Find where the given text appears and provide that cell's center as [X, Y] coordinate. 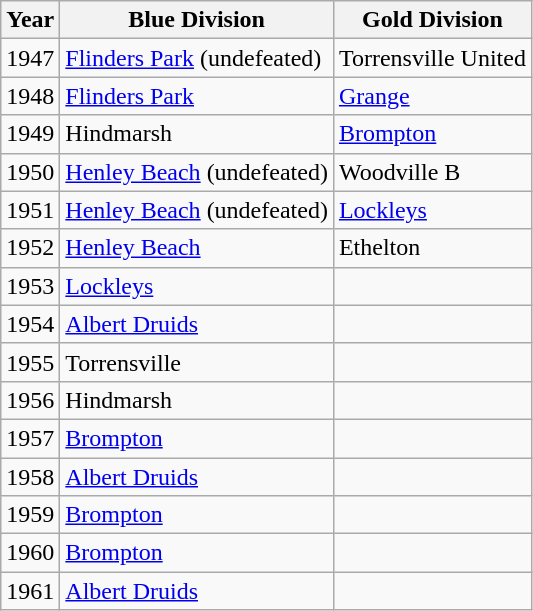
Torrensville [197, 362]
1949 [30, 134]
Blue Division [197, 20]
1958 [30, 477]
Flinders Park [197, 96]
1956 [30, 400]
Year [30, 20]
1948 [30, 96]
1950 [30, 172]
Henley Beach [197, 248]
1954 [30, 324]
Torrensville United [432, 58]
1957 [30, 438]
1951 [30, 210]
1947 [30, 58]
Woodville B [432, 172]
1952 [30, 248]
1955 [30, 362]
1959 [30, 515]
Ethelton [432, 248]
1961 [30, 591]
Gold Division [432, 20]
1953 [30, 286]
1960 [30, 553]
Grange [432, 96]
Flinders Park (undefeated) [197, 58]
